Scan for the cell matching the given text and deliver its [X, Y] coordinate at center. 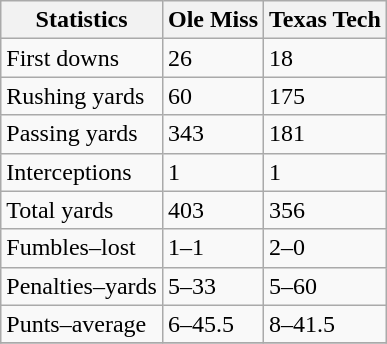
Passing yards [82, 134]
26 [212, 58]
60 [212, 96]
175 [326, 96]
6–45.5 [212, 324]
Total yards [82, 210]
181 [326, 134]
Punts–average [82, 324]
Rushing yards [82, 96]
5–33 [212, 286]
Fumbles–lost [82, 248]
Texas Tech [326, 20]
Interceptions [82, 172]
5–60 [326, 286]
356 [326, 210]
Penalties–yards [82, 286]
18 [326, 58]
2–0 [326, 248]
1–1 [212, 248]
First downs [82, 58]
Ole Miss [212, 20]
403 [212, 210]
Statistics [82, 20]
8–41.5 [326, 324]
343 [212, 134]
